Detect which cell encompasses the target text, then output its (x, y) center coordinate. 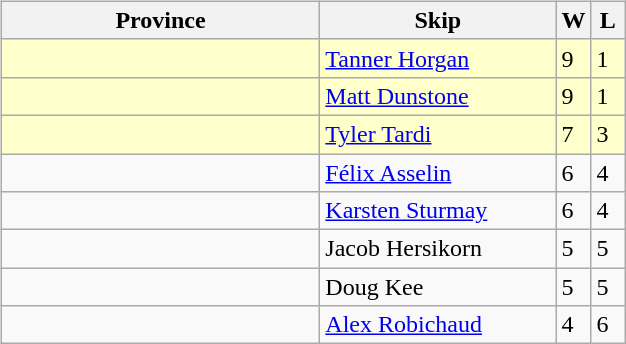
Doug Kee (438, 287)
Alex Robichaud (438, 325)
W (574, 20)
Karsten Sturmay (438, 211)
Félix Asselin (438, 173)
Tyler Tardi (438, 134)
Tanner Horgan (438, 58)
Matt Dunstone (438, 96)
3 (608, 134)
Jacob Hersikorn (438, 249)
L (608, 20)
Province (160, 20)
Skip (438, 20)
7 (574, 134)
